Provide the [x, y] coordinate of the cell's center where the given text is located.  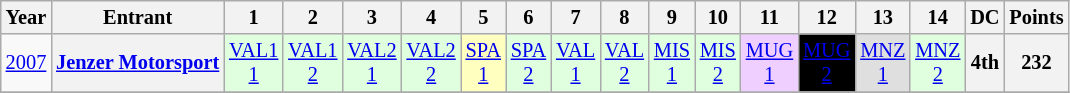
VAL12 [312, 63]
VAL21 [372, 63]
VAL2 [624, 63]
MUG1 [770, 63]
9 [672, 17]
4th [984, 63]
2 [312, 17]
232 [1036, 63]
1 [254, 17]
MIS1 [672, 63]
14 [938, 17]
MNZ2 [938, 63]
SPA1 [484, 63]
Jenzer Motorsport [138, 63]
Year [26, 17]
5 [484, 17]
VAL11 [254, 63]
SPA2 [528, 63]
12 [826, 17]
6 [528, 17]
2007 [26, 63]
MUG2 [826, 63]
7 [576, 17]
3 [372, 17]
8 [624, 17]
10 [718, 17]
4 [432, 17]
VAL22 [432, 63]
Entrant [138, 17]
VAL1 [576, 63]
MIS2 [718, 63]
DC [984, 17]
MNZ1 [882, 63]
11 [770, 17]
13 [882, 17]
Points [1036, 17]
